Provide the [X, Y] coordinate of the cell's center where the given text is located.  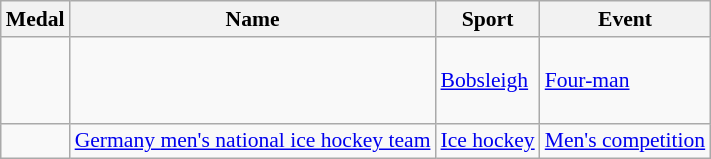
Sport [487, 19]
Bobsleigh [487, 80]
Name [253, 19]
Ice hockey [487, 141]
Germany men's national ice hockey team [253, 141]
Men's competition [626, 141]
Event [626, 19]
Medal [36, 19]
Four-man [626, 80]
